Determine the [X, Y] coordinate at the center of the cell enclosing the given text.  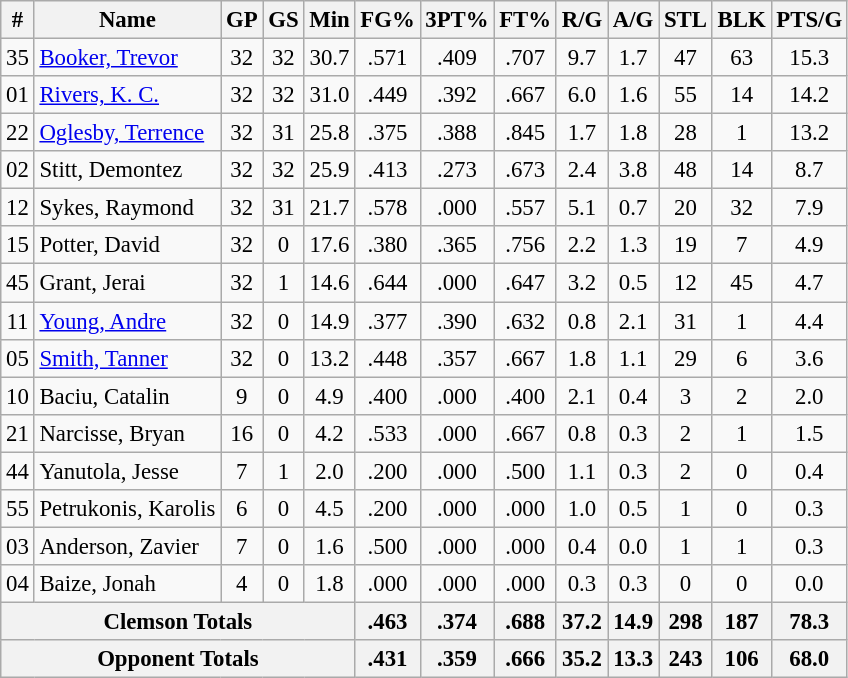
20 [686, 208]
.431 [388, 659]
GS [284, 20]
FG% [388, 20]
FT% [526, 20]
78.3 [809, 621]
2.2 [582, 245]
15 [18, 245]
0.7 [634, 208]
2.4 [582, 170]
Potter, David [128, 245]
.375 [388, 133]
Booker, Trevor [128, 58]
.666 [526, 659]
GP [242, 20]
3.8 [634, 170]
Petrukonis, Karolis [128, 509]
4.4 [809, 321]
68.0 [809, 659]
.688 [526, 621]
1.3 [634, 245]
# [18, 20]
Anderson, Zavier [128, 546]
7.9 [809, 208]
Clemson Totals [178, 621]
106 [742, 659]
4.7 [809, 283]
.578 [388, 208]
.557 [526, 208]
14.6 [330, 283]
.357 [457, 358]
Opponent Totals [178, 659]
.463 [388, 621]
.756 [526, 245]
13.3 [634, 659]
298 [686, 621]
19 [686, 245]
63 [742, 58]
.392 [457, 95]
1.0 [582, 509]
Yanutola, Jesse [128, 471]
1.5 [809, 433]
Young, Andre [128, 321]
Baciu, Catalin [128, 396]
21.7 [330, 208]
35 [18, 58]
.380 [388, 245]
.533 [388, 433]
Smith, Tanner [128, 358]
28 [686, 133]
47 [686, 58]
3.2 [582, 283]
.448 [388, 358]
3.6 [809, 358]
A/G [634, 20]
02 [18, 170]
4 [242, 584]
.673 [526, 170]
31.0 [330, 95]
Stitt, Demontez [128, 170]
4.5 [330, 509]
.409 [457, 58]
Narcisse, Bryan [128, 433]
.571 [388, 58]
6.0 [582, 95]
37.2 [582, 621]
.647 [526, 283]
03 [18, 546]
.632 [526, 321]
Baize, Jonah [128, 584]
.377 [388, 321]
25.9 [330, 170]
.707 [526, 58]
Min [330, 20]
05 [18, 358]
01 [18, 95]
.365 [457, 245]
.449 [388, 95]
.374 [457, 621]
04 [18, 584]
3 [686, 396]
Oglesby, Terrence [128, 133]
Sykes, Raymond [128, 208]
44 [18, 471]
25.8 [330, 133]
11 [18, 321]
17.6 [330, 245]
10 [18, 396]
9.7 [582, 58]
.845 [526, 133]
48 [686, 170]
35.2 [582, 659]
BLK [742, 20]
21 [18, 433]
30.7 [330, 58]
4.2 [330, 433]
16 [242, 433]
243 [686, 659]
.359 [457, 659]
.388 [457, 133]
.273 [457, 170]
Grant, Jerai [128, 283]
Rivers, K. C. [128, 95]
9 [242, 396]
.390 [457, 321]
PTS/G [809, 20]
Name [128, 20]
.644 [388, 283]
R/G [582, 20]
29 [686, 358]
3PT% [457, 20]
22 [18, 133]
14.2 [809, 95]
8.7 [809, 170]
5.1 [582, 208]
15.3 [809, 58]
.413 [388, 170]
187 [742, 621]
STL [686, 20]
